Search for the cell housing the specified text and yield its (X, Y) center coordinate. 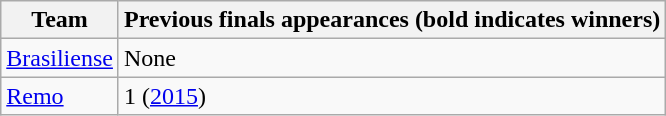
Remo (60, 96)
Previous finals appearances (bold indicates winners) (392, 20)
Team (60, 20)
1 (2015) (392, 96)
None (392, 58)
Brasiliense (60, 58)
